Locate the cell with the specified text and output its (x, y) center coordinate. 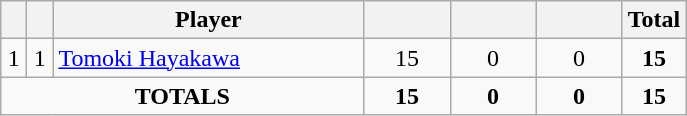
Tomoki Hayakawa (208, 58)
Total (654, 20)
Player (208, 20)
TOTALS (182, 96)
